Scan for the cell matching the given text and deliver its (x, y) coordinate at center. 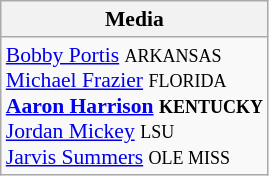
Media (134, 19)
Bobby Portis ARKANSASMichael Frazier FLORIDAAaron Harrison KENTUCKYJordan Mickey LSUJarvis Summers OLE MISS (134, 106)
